Return [x, y] of the center of cell containing provided text 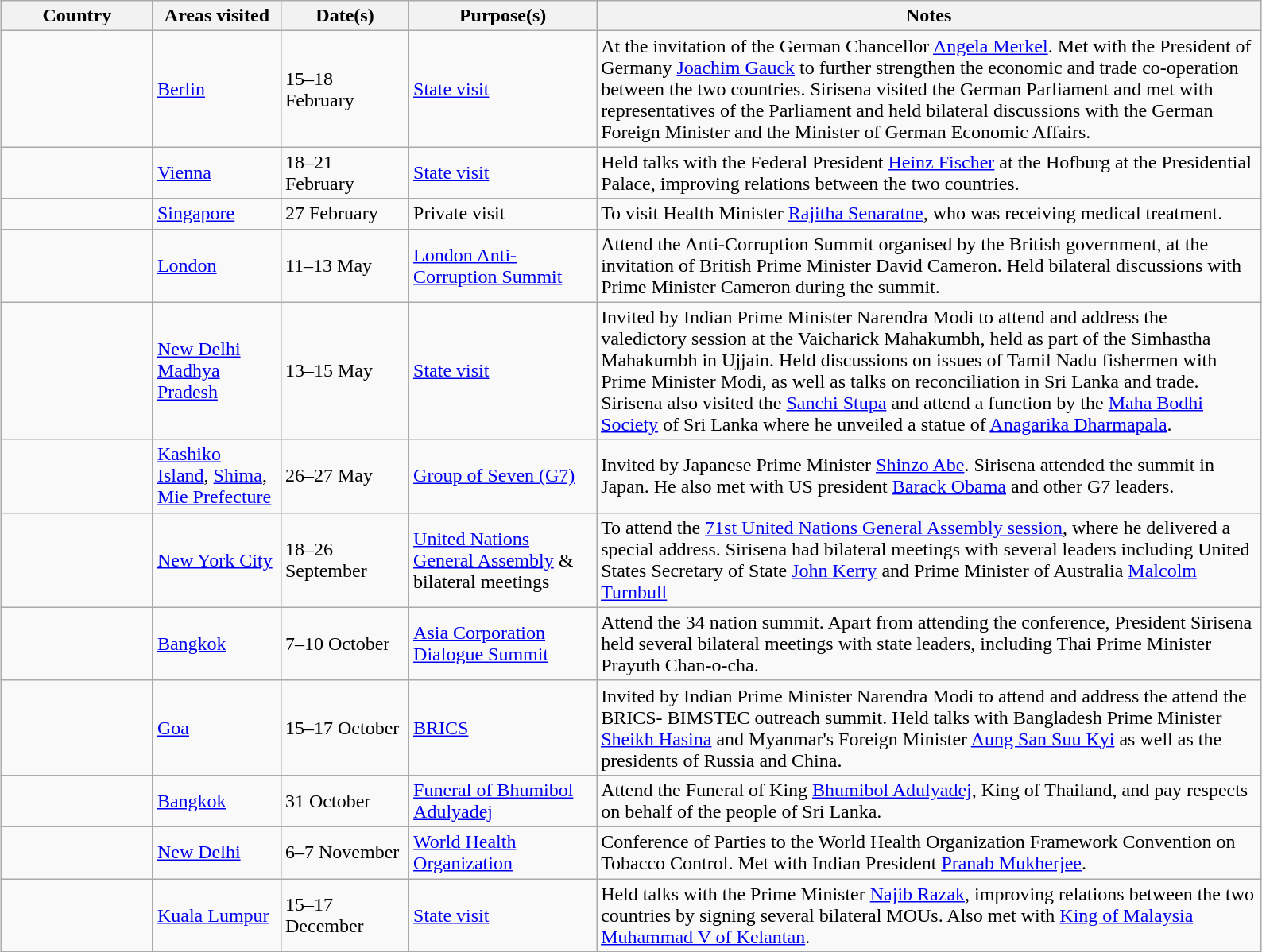
Group of Seven (G7) [503, 476]
Attend the Funeral of King Bhumibol Adulyadej, King of Thailand, and pay respects on behalf of the people of Sri Lanka. [929, 801]
Asia Corporation Dialogue Summit [503, 644]
Kuala Lumpur [216, 915]
London Anti-Corruption Summit [503, 265]
Vienna [216, 173]
Berlin [216, 89]
World Health Organization [503, 852]
New Delhi [216, 852]
Areas visited [216, 16]
15–18 February [345, 89]
United Nations General Assembly & bilateral meetings [503, 559]
27 February [345, 214]
Singapore [216, 214]
Country [76, 16]
15–17 December [345, 915]
Date(s) [345, 16]
18–26 September [345, 559]
6–7 November [345, 852]
Purpose(s) [503, 16]
26–27 May [345, 476]
11–13 May [345, 265]
31 October [345, 801]
Held talks with the Federal President Heinz Fischer at the Hofburg at the Presidential Palace, improving relations between the two countries. [929, 173]
Conference of Parties to the World Health Organization Framework Convention on Tobacco Control. Met with Indian President Pranab Mukherjee. [929, 852]
Kashiko Island, Shima, Mie Prefecture [216, 476]
18–21 February [345, 173]
13–15 May [345, 370]
BRICS [503, 728]
15–17 October [345, 728]
Funeral of Bhumibol Adulyadej [503, 801]
New York City [216, 559]
Private visit [503, 214]
London [216, 265]
Notes [929, 16]
To visit Health Minister Rajitha Senaratne, who was receiving medical treatment. [929, 214]
Goa [216, 728]
New DelhiMadhya Pradesh [216, 370]
7–10 October [345, 644]
